Determine the (x, y) coordinate at the center of the cell enclosing the given text.  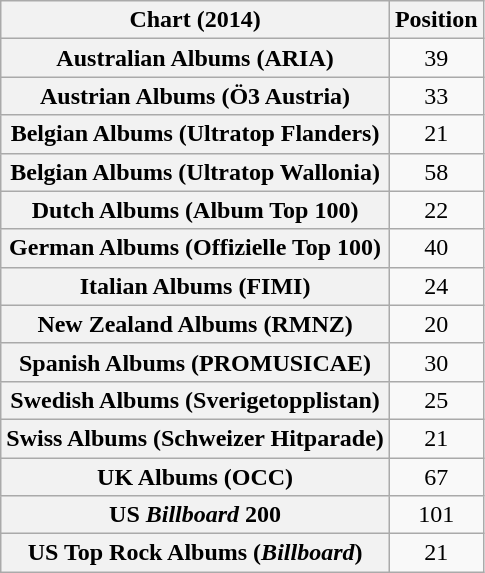
40 (436, 248)
US Top Rock Albums (Billboard) (196, 553)
Dutch Albums (Album Top 100) (196, 210)
Belgian Albums (Ultratop Wallonia) (196, 172)
New Zealand Albums (RMNZ) (196, 324)
Belgian Albums (Ultratop Flanders) (196, 134)
24 (436, 286)
22 (436, 210)
67 (436, 477)
Swiss Albums (Schweizer Hitparade) (196, 438)
German Albums (Offizielle Top 100) (196, 248)
101 (436, 515)
Italian Albums (FIMI) (196, 286)
Chart (2014) (196, 20)
Position (436, 20)
33 (436, 96)
39 (436, 58)
UK Albums (OCC) (196, 477)
US Billboard 200 (196, 515)
Austrian Albums (Ö3 Austria) (196, 96)
20 (436, 324)
25 (436, 400)
Swedish Albums (Sverigetopplistan) (196, 400)
58 (436, 172)
Spanish Albums (PROMUSICAE) (196, 362)
30 (436, 362)
Australian Albums (ARIA) (196, 58)
